Identify which cell holds the provided text, then report its (X, Y) central coordinate. 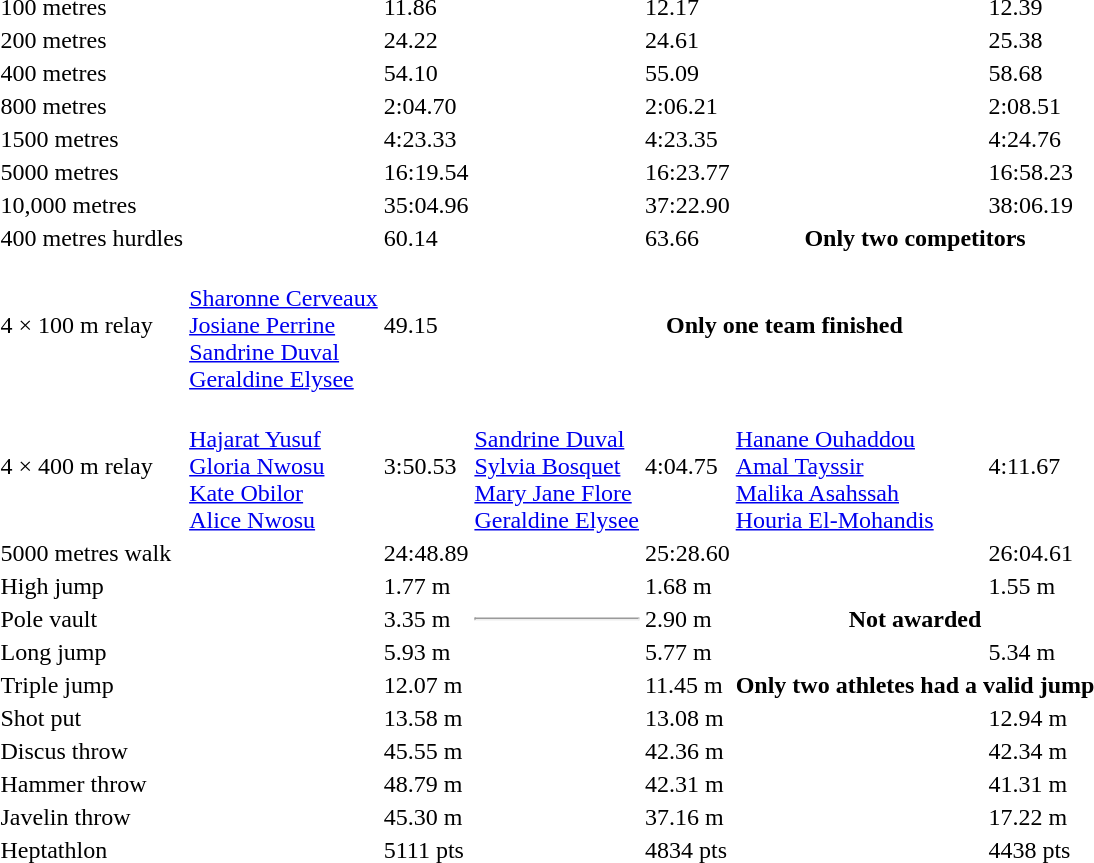
4:23.35 (688, 139)
12.07 m (426, 685)
45.55 m (426, 751)
2:06.21 (688, 106)
Sandrine DuvalSylvia BosquetMary Jane FloreGeraldine Elysee (557, 466)
48.79 m (426, 784)
25:28.60 (688, 553)
16:19.54 (426, 172)
Sharonne CerveauxJosiane PerrineSandrine DuvalGeraldine Elysee (284, 325)
1.68 m (688, 586)
55.09 (688, 73)
2:04.70 (426, 106)
3.35 m (426, 619)
11.45 m (688, 685)
49.15 (426, 325)
42.31 m (688, 784)
Hanane OuhaddouAmal TayssirMalika AsahssahHouria El-Mohandis (859, 466)
37:22.90 (688, 205)
5.77 m (688, 652)
35:04.96 (426, 205)
63.66 (688, 238)
4:23.33 (426, 139)
5.93 m (426, 652)
13.58 m (426, 718)
Hajarat YusufGloria NwosuKate ObilorAlice Nwosu (284, 466)
54.10 (426, 73)
24.61 (688, 40)
3:50.53 (426, 466)
2.90 m (688, 619)
42.36 m (688, 751)
4:04.75 (688, 466)
13.08 m (688, 718)
37.16 m (688, 817)
16:23.77 (688, 172)
24.22 (426, 40)
45.30 m (426, 817)
24:48.89 (426, 553)
1.77 m (426, 586)
60.14 (426, 238)
